From the cell containing the given text, extract its center point as [x, y] coordinate. 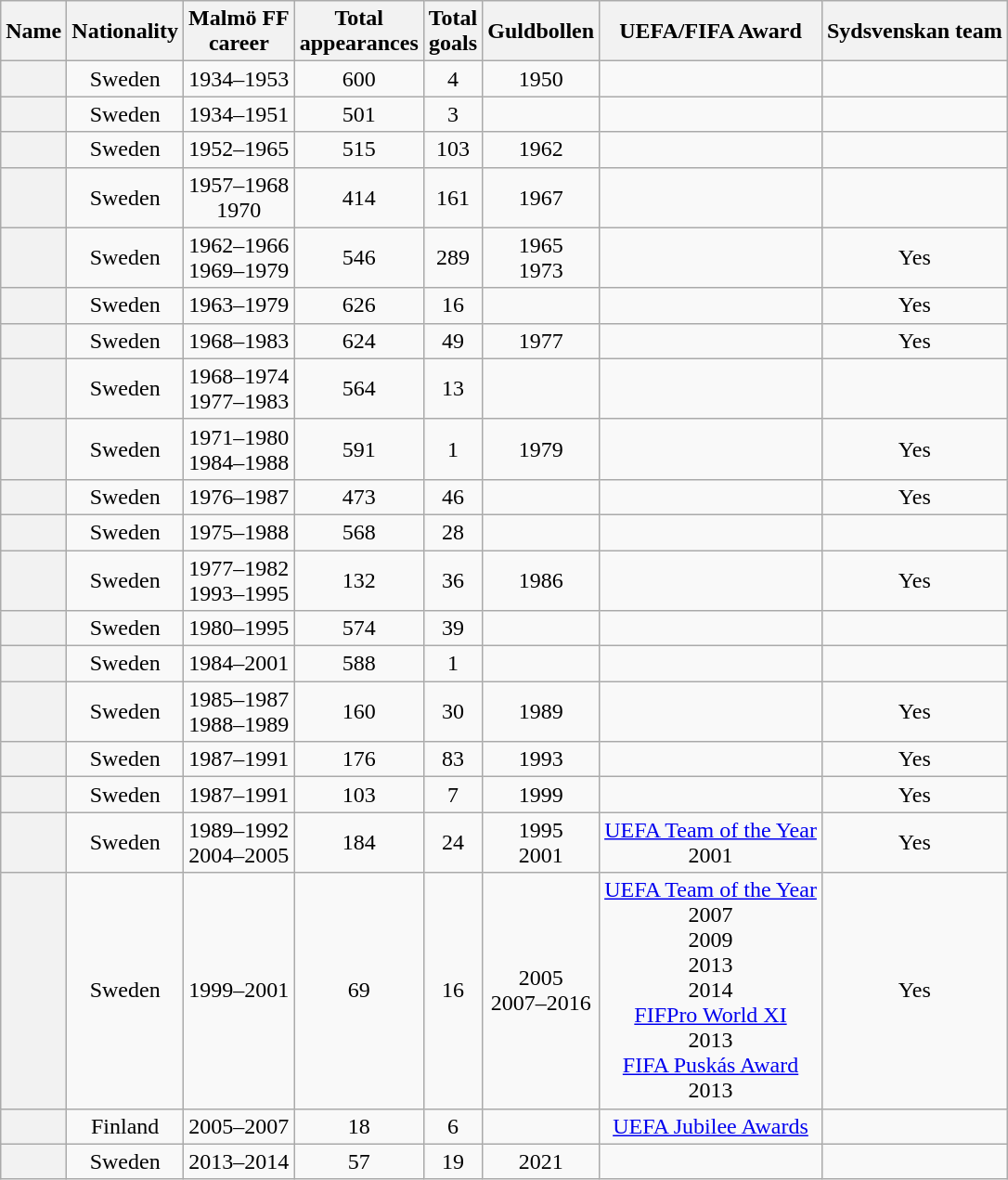
7 [453, 795]
Name [33, 32]
2021 [541, 1161]
1984–2001 [239, 664]
Malmö FFcareer [239, 32]
184 [358, 843]
414 [358, 197]
591 [358, 449]
1985–19871988–1989 [239, 711]
1963–1979 [239, 305]
83 [453, 759]
1980–1995 [239, 629]
2005–2007 [239, 1126]
18 [358, 1126]
UEFA/FIFA Award [711, 32]
30 [453, 711]
1967 [541, 197]
4 [453, 79]
161 [453, 197]
132 [358, 579]
1952–1965 [239, 149]
546 [358, 258]
19 [453, 1161]
1950 [541, 79]
49 [453, 341]
501 [358, 114]
574 [358, 629]
Finland [125, 1126]
1976–1987 [239, 497]
1977 [541, 341]
2013–2014 [239, 1161]
1986 [541, 579]
1989 [541, 711]
1968–19741977–1983 [239, 388]
57 [358, 1161]
36 [453, 579]
176 [358, 759]
24 [453, 843]
1999–2001 [239, 991]
Guldbollen [541, 32]
19651973 [541, 258]
28 [453, 532]
46 [453, 497]
6 [453, 1126]
3 [453, 114]
1962 [541, 149]
Totalgoals [453, 32]
UEFA Jubilee Awards [711, 1126]
1962–19661969–1979 [239, 258]
1979 [541, 449]
1968–1983 [239, 341]
1993 [541, 759]
Nationality [125, 32]
473 [358, 497]
289 [453, 258]
515 [358, 149]
626 [358, 305]
600 [358, 79]
624 [358, 341]
UEFA Team of the Year2007200920132014FIFPro World XI2013FIFA Puskás Award2013 [711, 991]
1934–1951 [239, 114]
39 [453, 629]
1999 [541, 795]
13 [453, 388]
1934–1953 [239, 79]
568 [358, 532]
1977–19821993–1995 [239, 579]
1989–19922004–2005 [239, 843]
Totalappearances [358, 32]
69 [358, 991]
1957–19681970 [239, 197]
19952001 [541, 843]
1975–1988 [239, 532]
20052007–2016 [541, 991]
564 [358, 388]
1971–19801984–1988 [239, 449]
588 [358, 664]
UEFA Team of the Year2001 [711, 843]
Sydsvenskan team [914, 32]
160 [358, 711]
